Locate the cell with the specified text and output its (X, Y) center coordinate. 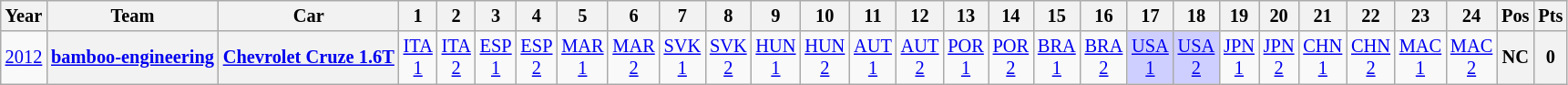
ESP2 (538, 58)
8 (728, 16)
CHN2 (1370, 58)
ITA1 (418, 58)
MAC2 (1471, 58)
Pos (1515, 16)
ESP1 (496, 58)
ITA2 (456, 58)
15 (1057, 16)
USA1 (1150, 58)
POR1 (966, 58)
13 (966, 16)
Pts (1551, 16)
BRA2 (1104, 58)
9 (776, 16)
USA2 (1196, 58)
MAR2 (633, 58)
Team (133, 16)
Car (309, 16)
NC (1515, 58)
MAC1 (1420, 58)
Year (24, 16)
19 (1239, 16)
24 (1471, 16)
3 (496, 16)
Chevrolet Cruze 1.6T (309, 58)
5 (582, 16)
AUT2 (920, 58)
SVK1 (682, 58)
JPN1 (1239, 58)
7 (682, 16)
1 (418, 16)
17 (1150, 16)
HUN2 (825, 58)
23 (1420, 16)
0 (1551, 58)
16 (1104, 16)
CHN1 (1323, 58)
SVK2 (728, 58)
2 (456, 16)
14 (1011, 16)
20 (1279, 16)
6 (633, 16)
BRA1 (1057, 58)
4 (538, 16)
11 (873, 16)
POR2 (1011, 58)
HUN1 (776, 58)
18 (1196, 16)
10 (825, 16)
JPN2 (1279, 58)
12 (920, 16)
21 (1323, 16)
22 (1370, 16)
bamboo-engineering (133, 58)
2012 (24, 58)
MAR1 (582, 58)
AUT1 (873, 58)
